Return the (X, Y) coordinate for the center point of the cell that contains the specified text.  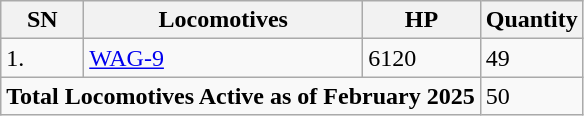
HP (422, 20)
Total Locomotives Active as of February 2025 (240, 96)
50 (532, 96)
SN (42, 20)
6120 (422, 58)
Quantity (532, 20)
49 (532, 58)
Locomotives (224, 20)
WAG-9 (224, 58)
1. (42, 58)
